Provide the (x, y) coordinate of the cell's center where the given text is located.  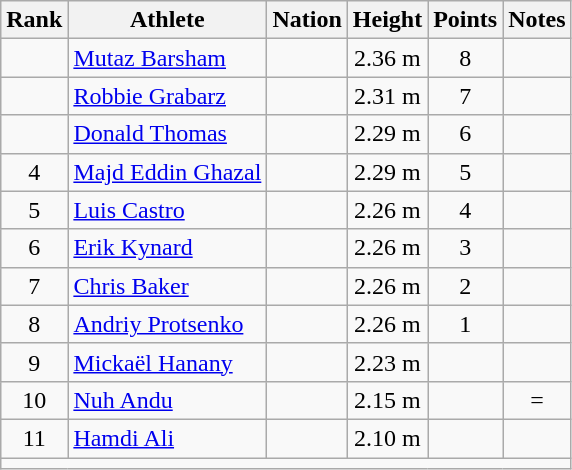
Rank (34, 20)
Points (466, 20)
Majd Eddin Ghazal (168, 172)
Notes (537, 20)
2.36 m (387, 58)
Erik Kynard (168, 248)
Andriy Protsenko (168, 324)
Chris Baker (168, 286)
1 (466, 324)
Mutaz Barsham (168, 58)
Robbie Grabarz (168, 96)
Luis Castro (168, 210)
Mickaël Hanany (168, 362)
9 (34, 362)
2.31 m (387, 96)
Athlete (168, 20)
2.23 m (387, 362)
Height (387, 20)
Hamdi Ali (168, 438)
2 (466, 286)
10 (34, 400)
Nation (307, 20)
2.10 m (387, 438)
Donald Thomas (168, 134)
11 (34, 438)
Nuh Andu (168, 400)
3 (466, 248)
= (537, 400)
2.15 m (387, 400)
